Find where the given text appears and provide that cell's center as (X, Y) coordinate. 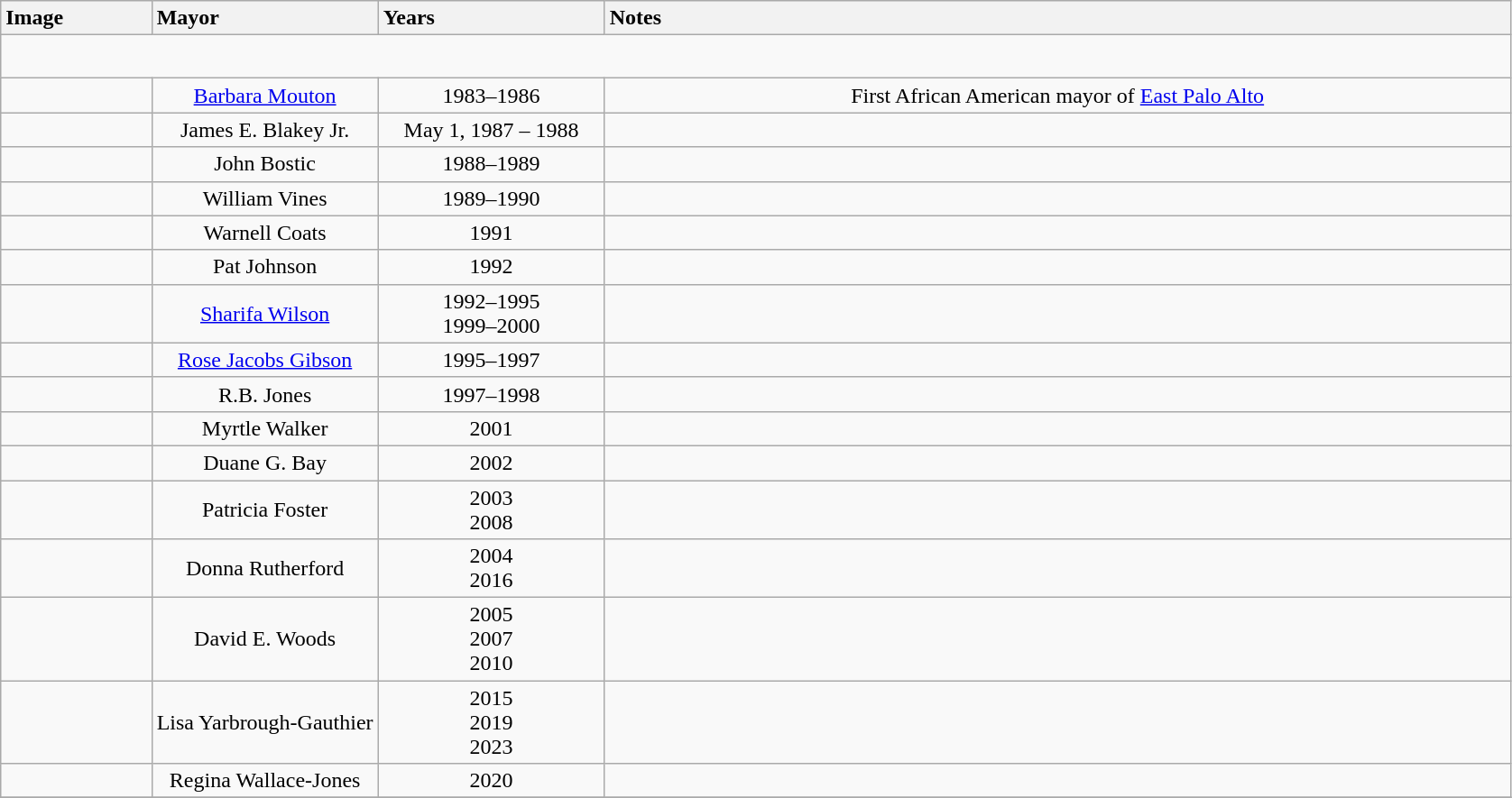
2020 (491, 781)
Image (76, 18)
James E. Blakey Jr. (265, 130)
2015 2019 2023 (491, 722)
1992 (491, 267)
2002 (491, 463)
Lisa Yarbrough-Gauthier (265, 722)
R.B. Jones (265, 394)
Barbara Mouton (265, 96)
1992–1995 1999–2000 (491, 314)
Mayor (265, 18)
1991 (491, 233)
Myrtle Walker (265, 428)
1988–1989 (491, 164)
Duane G. Bay (265, 463)
First African American mayor of East Palo Alto (1057, 96)
2003 2008 (491, 509)
Warnell Coats (265, 233)
Pat Johnson (265, 267)
David E. Woods (265, 639)
Rose Jacobs Gibson (265, 360)
1983–1986 (491, 96)
2001 (491, 428)
Years (491, 18)
Regina Wallace-Jones (265, 781)
John Bostic (265, 164)
2004 2016 (491, 568)
Notes (1057, 18)
1989–1990 (491, 198)
May 1, 1987 – 1988 (491, 130)
1995–1997 (491, 360)
Donna Rutherford (265, 568)
William Vines (265, 198)
Patricia Foster (265, 509)
2005 2007 2010 (491, 639)
1997–1998 (491, 394)
Sharifa Wilson (265, 314)
